Search for the cell housing the specified text and yield its [X, Y] center coordinate. 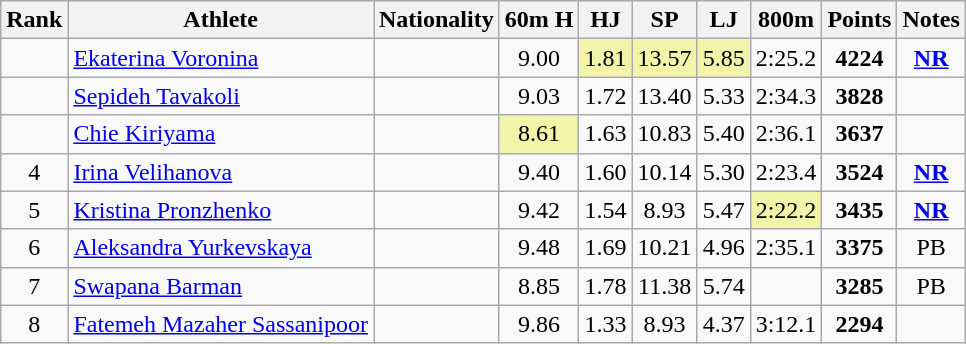
3828 [860, 96]
60m H [539, 20]
8.61 [539, 134]
2294 [860, 324]
Irina Velihanova [221, 172]
3435 [860, 210]
2:22.2 [786, 210]
7 [34, 286]
10.83 [664, 134]
Swapana Barman [221, 286]
1.81 [606, 58]
Chie Kiriyama [221, 134]
9.48 [539, 248]
1.54 [606, 210]
Points [860, 20]
6 [34, 248]
2:36.1 [786, 134]
3524 [860, 172]
5.85 [724, 58]
13.40 [664, 96]
5.30 [724, 172]
5.33 [724, 96]
9.03 [539, 96]
2:23.4 [786, 172]
3285 [860, 286]
9.00 [539, 58]
10.21 [664, 248]
10.14 [664, 172]
1.63 [606, 134]
5.47 [724, 210]
11.38 [664, 286]
Kristina Pronzhenko [221, 210]
Aleksandra Yurkevskaya [221, 248]
HJ [606, 20]
13.57 [664, 58]
9.86 [539, 324]
1.69 [606, 248]
Sepideh Tavakoli [221, 96]
3375 [860, 248]
1.78 [606, 286]
Nationality [437, 20]
2:34.3 [786, 96]
9.40 [539, 172]
1.72 [606, 96]
4 [34, 172]
8.85 [539, 286]
4.37 [724, 324]
9.42 [539, 210]
2:35.1 [786, 248]
3637 [860, 134]
Notes [931, 20]
Ekaterina Voronina [221, 58]
1.60 [606, 172]
4224 [860, 58]
1.33 [606, 324]
8 [34, 324]
800m [786, 20]
SP [664, 20]
3:12.1 [786, 324]
Rank [34, 20]
Athlete [221, 20]
5.74 [724, 286]
5 [34, 210]
4.96 [724, 248]
5.40 [724, 134]
Fatemeh Mazaher Sassanipoor [221, 324]
LJ [724, 20]
2:25.2 [786, 58]
